Return the (X, Y) coordinate for the center point of the cell that contains the specified text.  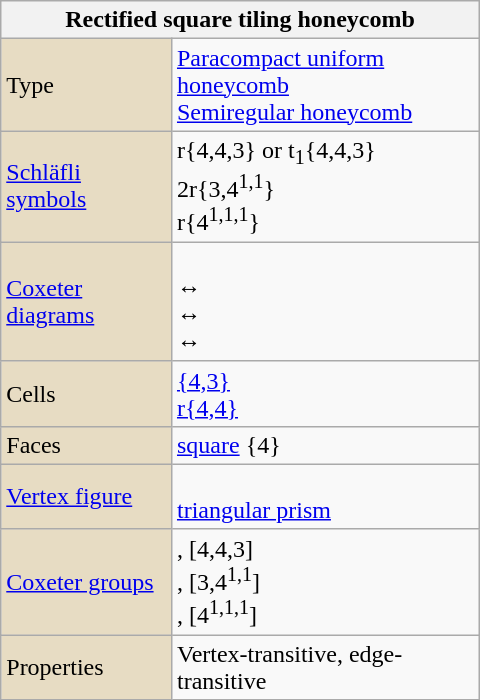
Properties (86, 666)
Vertex figure (86, 496)
Faces (86, 445)
Rectified square tiling honeycomb (240, 20)
↔ ↔ ↔ (325, 302)
square {4} (325, 445)
Coxeter diagrams (86, 302)
Cells (86, 394)
Vertex-transitive, edge-transitive (325, 666)
triangular prism (325, 496)
Schläfli symbols (86, 186)
, [4,4,3], [3,41,1], [41,1,1] (325, 582)
Paracompact uniform honeycombSemiregular honeycomb (325, 85)
{4,3} r{4,4} (325, 394)
r{4,4,3} or t1{4,4,3}2r{3,41,1}r{41,1,1} (325, 186)
Type (86, 85)
Coxeter groups (86, 582)
